For the text-containing cell, return its midpoint in [X, Y] coordinate format. 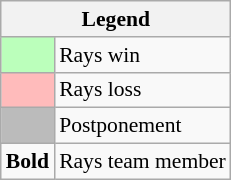
Rays win [142, 55]
Rays team member [142, 162]
Legend [116, 19]
Bold [28, 162]
Rays loss [142, 90]
Postponement [142, 126]
